Pinpoint the cell where the given text exists, returning its [x, y] midpoint coordinate. 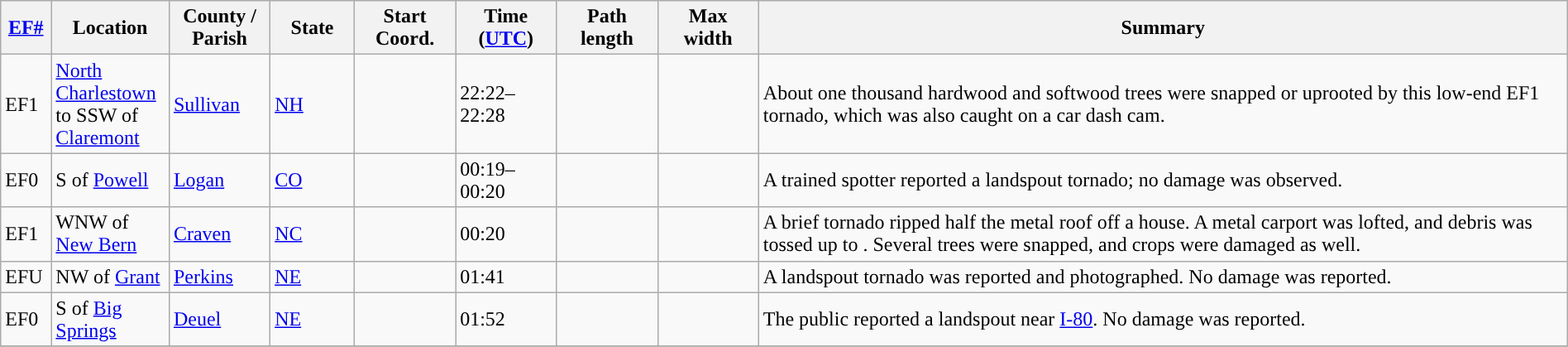
County / Parish [219, 28]
Logan [219, 181]
Start Coord. [404, 28]
NC [313, 234]
00:20 [506, 234]
Craven [219, 234]
NH [313, 104]
EFU [26, 277]
Location [111, 28]
A landspout tornado was reported and photographed. No damage was reported. [1163, 277]
Summary [1163, 28]
S of Powell [111, 181]
Max width [708, 28]
CO [313, 181]
01:52 [506, 320]
About one thousand hardwood and softwood trees were snapped or uprooted by this low-end EF1 tornado, which was also caught on a car dash cam. [1163, 104]
WNW of New Bern [111, 234]
A trained spotter reported a landspout tornado; no damage was observed. [1163, 181]
Path length [607, 28]
Time (UTC) [506, 28]
State [313, 28]
22:22–22:28 [506, 104]
Deuel [219, 320]
Sullivan [219, 104]
S of Big Springs [111, 320]
00:19–00:20 [506, 181]
01:41 [506, 277]
The public reported a landspout near I-80. No damage was reported. [1163, 320]
NW of Grant [111, 277]
North Charlestown to SSW of Claremont [111, 104]
Perkins [219, 277]
EF# [26, 28]
